Find where the given text appears and provide that cell's center as [X, Y] coordinate. 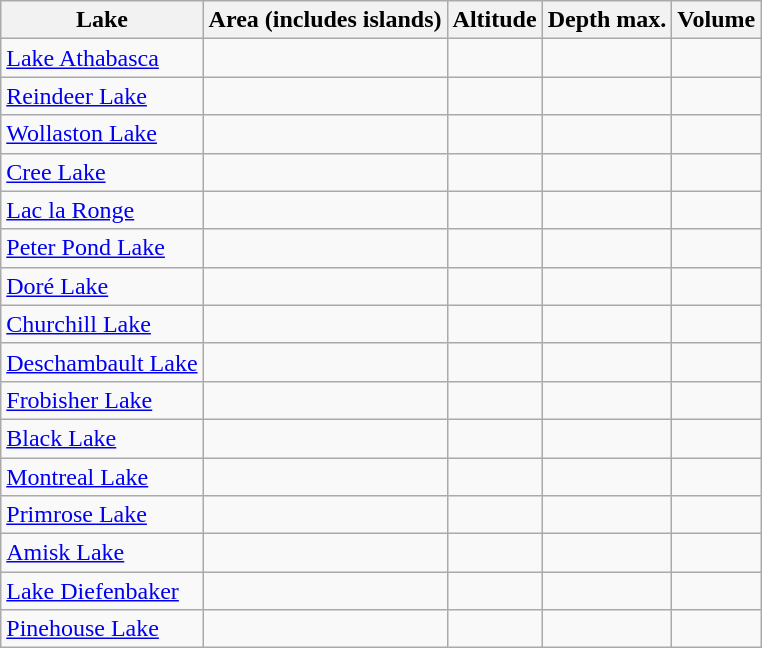
Pinehouse Lake [102, 629]
Churchill Lake [102, 324]
Lake [102, 20]
Area (includes islands) [325, 20]
Peter Pond Lake [102, 248]
Deschambault Lake [102, 362]
Reindeer Lake [102, 96]
Frobisher Lake [102, 400]
Primrose Lake [102, 515]
Volume [716, 20]
Montreal Lake [102, 477]
Lake Diefenbaker [102, 591]
Altitude [494, 20]
Depth max. [607, 20]
Lake Athabasca [102, 58]
Amisk Lake [102, 553]
Black Lake [102, 438]
Doré Lake [102, 286]
Wollaston Lake [102, 134]
Lac la Ronge [102, 210]
Cree Lake [102, 172]
